Return (X, Y) of the center of cell containing provided text 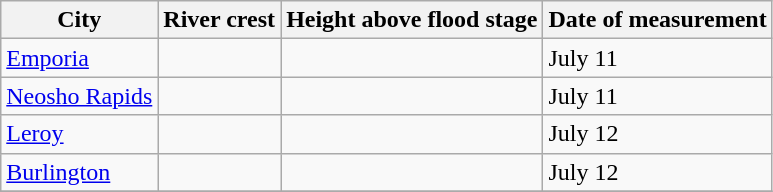
River crest (220, 20)
Height above flood stage (412, 20)
Emporia (80, 58)
City (80, 20)
Leroy (80, 134)
Burlington (80, 172)
Neosho Rapids (80, 96)
Date of measurement (658, 20)
